Provide the (X, Y) coordinate of the cell's center where the given text is located.  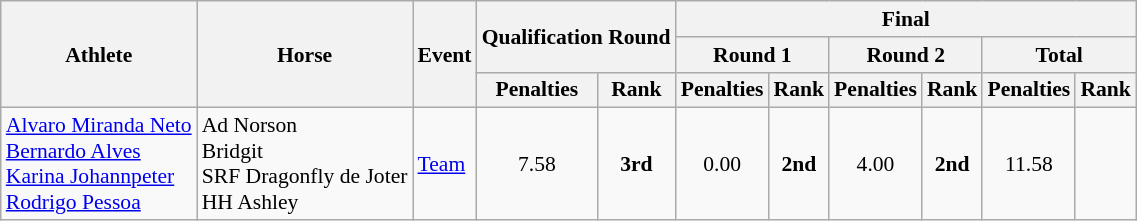
Ad NorsonBridgitSRF Dragonfly de JoterHH Ashley (305, 164)
7.58 (537, 164)
Athlete (99, 54)
0.00 (722, 164)
Round 1 (752, 55)
11.58 (1028, 164)
Total (1058, 55)
4.00 (876, 164)
3rd (636, 164)
Final (906, 19)
Horse (305, 54)
Event (444, 54)
Team (444, 164)
Round 2 (906, 55)
Alvaro Miranda NetoBernardo AlvesKarina JohannpeterRodrigo Pessoa (99, 164)
Qualification Round (576, 36)
